Identify which cell holds the provided text, then report its (X, Y) central coordinate. 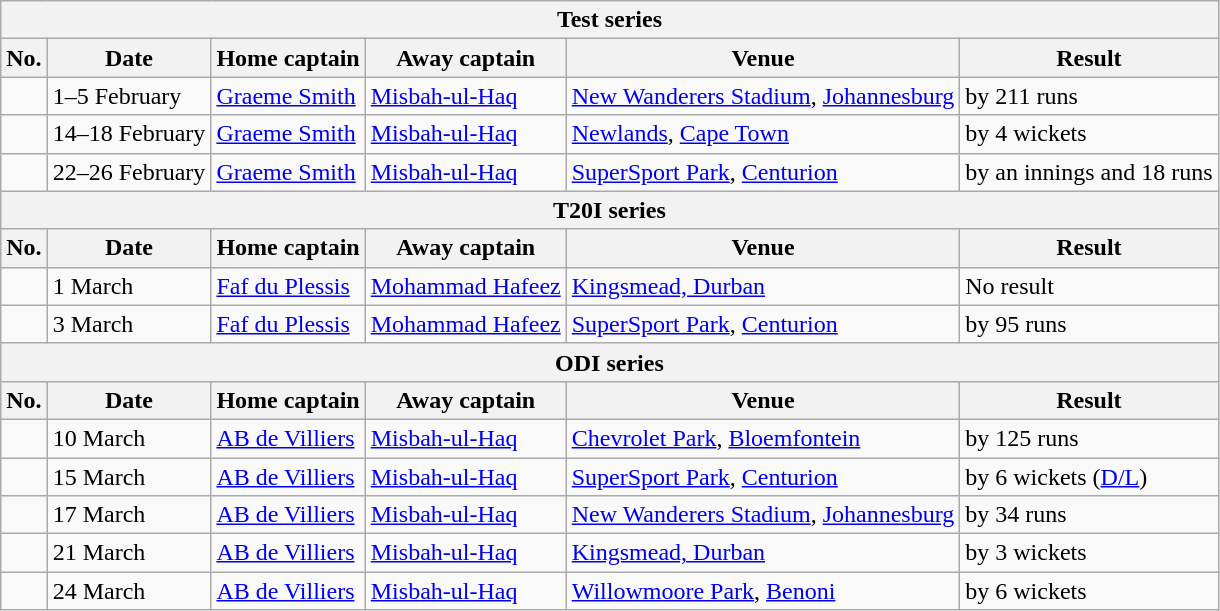
10 March (129, 438)
Newlands, Cape Town (763, 134)
by 3 wickets (1089, 553)
No result (1089, 286)
by 125 runs (1089, 438)
by 95 runs (1089, 324)
by 4 wickets (1089, 134)
3 March (129, 324)
Chevrolet Park, Bloemfontein (763, 438)
1–5 February (129, 96)
Test series (610, 20)
21 March (129, 553)
by 6 wickets (1089, 591)
T20I series (610, 210)
17 March (129, 515)
22–26 February (129, 172)
24 March (129, 591)
by 6 wickets (D/L) (1089, 477)
14–18 February (129, 134)
Willowmoore Park, Benoni (763, 591)
by an innings and 18 runs (1089, 172)
1 March (129, 286)
ODI series (610, 362)
by 211 runs (1089, 96)
by 34 runs (1089, 515)
15 March (129, 477)
